Return (x, y) of the center of cell containing provided text 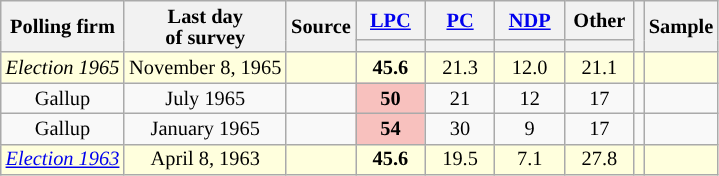
July 1965 (205, 98)
April 8, 1963 (205, 160)
November 8, 1965 (205, 68)
Last day of survey (205, 26)
12.0 (530, 68)
Election 1965 (62, 68)
19.5 (460, 160)
50 (391, 98)
9 (530, 128)
Other (600, 20)
Polling firm (62, 26)
54 (391, 128)
Source (320, 26)
21.1 (600, 68)
Sample (681, 26)
30 (460, 128)
12 (530, 98)
21.3 (460, 68)
PC (460, 20)
7.1 (530, 160)
27.8 (600, 160)
Election 1963 (62, 160)
NDP (530, 20)
LPC (391, 20)
21 (460, 98)
January 1965 (205, 128)
